Pinpoint the cell where the given text exists, returning its [X, Y] midpoint coordinate. 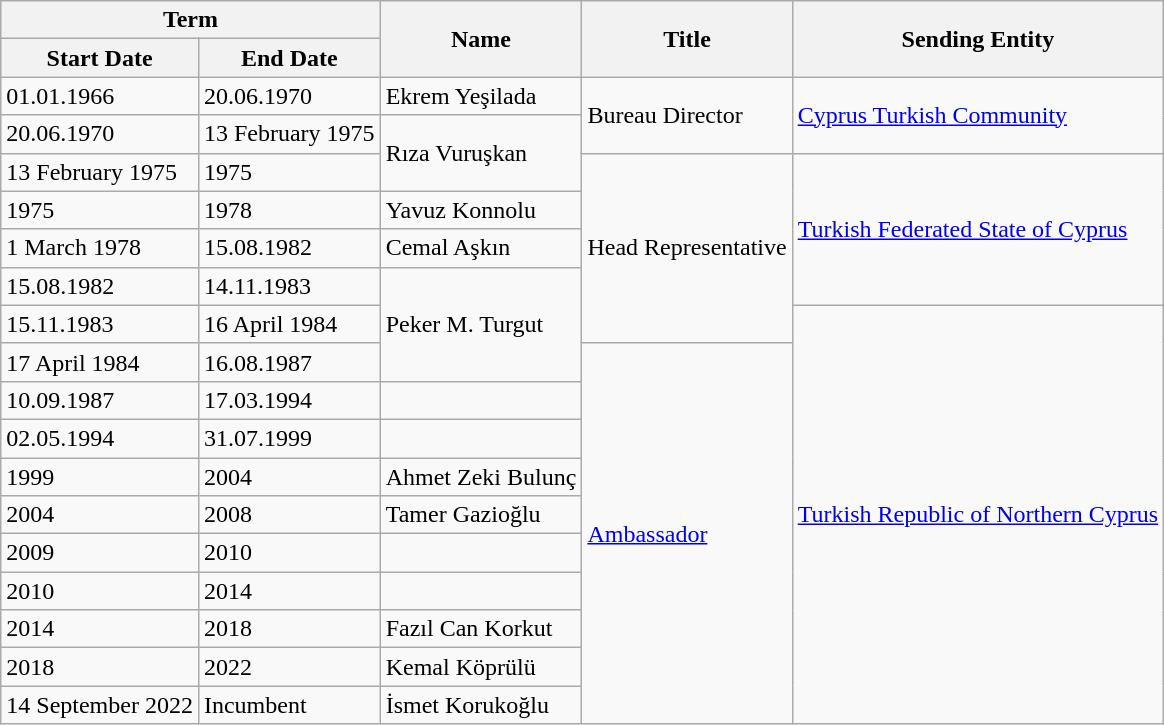
Head Representative [687, 248]
17 April 1984 [100, 362]
Turkish Republic of Northern Cyprus [978, 514]
Peker M. Turgut [481, 324]
02.05.1994 [100, 438]
2022 [289, 667]
Kemal Köprülü [481, 667]
Bureau Director [687, 115]
31.07.1999 [289, 438]
01.01.1966 [100, 96]
Incumbent [289, 705]
Ahmet Zeki Bulunç [481, 477]
Sending Entity [978, 39]
Rıza Vuruşkan [481, 153]
Yavuz Konnolu [481, 210]
End Date [289, 58]
Turkish Federated State of Cyprus [978, 229]
Term [190, 20]
Tamer Gazioğlu [481, 515]
Start Date [100, 58]
10.09.1987 [100, 400]
2009 [100, 553]
Ekrem Yeşilada [481, 96]
1978 [289, 210]
Title [687, 39]
16 April 1984 [289, 324]
14 September 2022 [100, 705]
16.08.1987 [289, 362]
Cemal Aşkın [481, 248]
İsmet Korukoğlu [481, 705]
Cyprus Turkish Community [978, 115]
1999 [100, 477]
Name [481, 39]
15.11.1983 [100, 324]
14.11.1983 [289, 286]
1 March 1978 [100, 248]
Fazıl Can Korkut [481, 629]
Ambassador [687, 534]
17.03.1994 [289, 400]
2008 [289, 515]
